Output the [X, Y] coordinate of the center of the cell containing the given text.  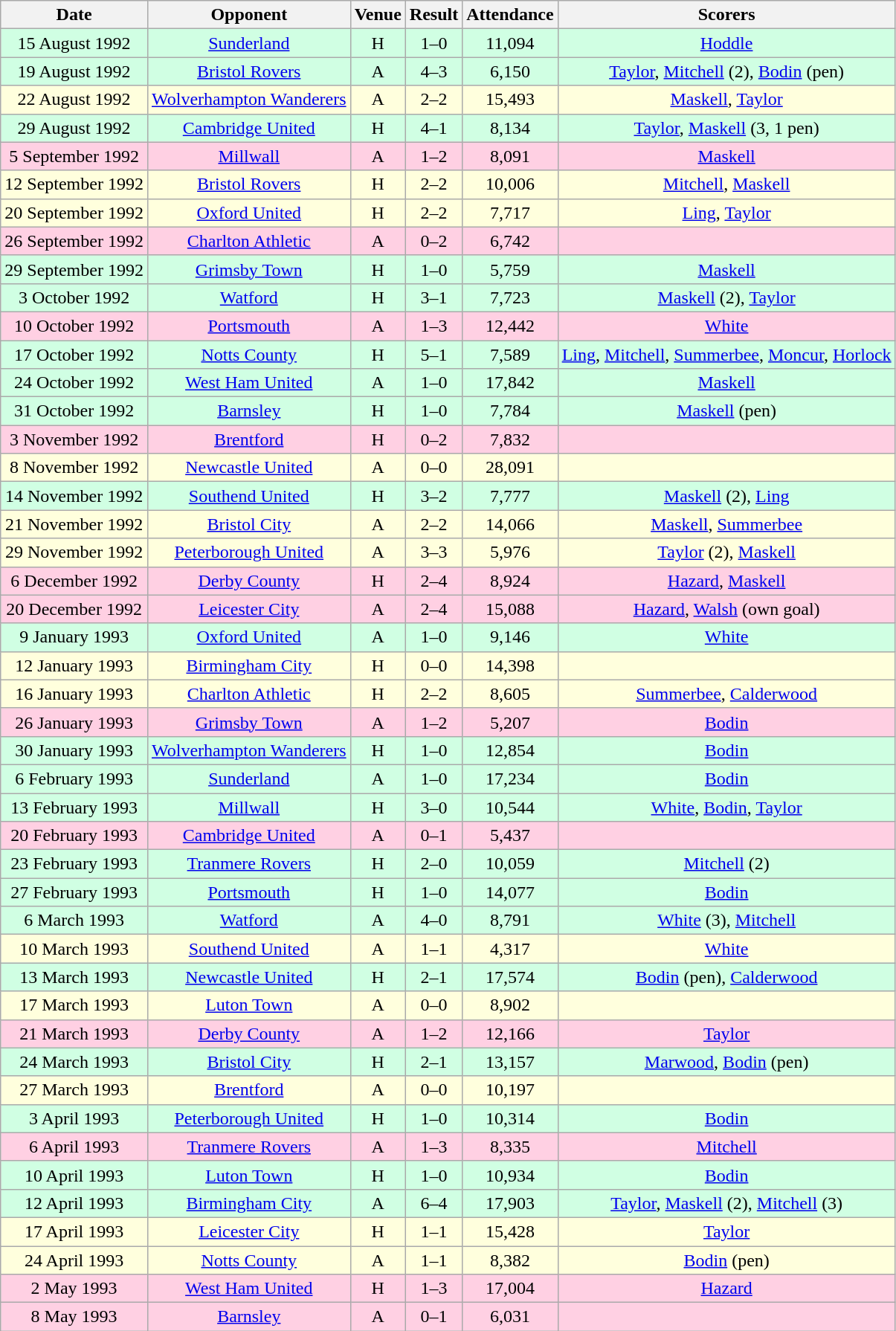
8,902 [510, 1005]
White, Bodin, Taylor [726, 807]
21 November 1992 [74, 524]
13 February 1993 [74, 807]
8,134 [510, 128]
20 September 1992 [74, 213]
Hoddle [726, 43]
3 November 1992 [74, 439]
14,398 [510, 665]
10,197 [510, 1090]
6 December 1992 [74, 581]
Hazard [726, 1289]
Taylor (2), Maskell [726, 552]
Marwood, Bodin (pen) [726, 1062]
20 December 1992 [74, 609]
10,934 [510, 1175]
10,544 [510, 807]
3–1 [434, 297]
Attendance [510, 15]
6–4 [434, 1203]
12,854 [510, 750]
30 January 1993 [74, 750]
White (3), Mitchell [726, 921]
17,234 [510, 779]
17,004 [510, 1289]
4–1 [434, 128]
3 October 1992 [74, 297]
4,317 [510, 949]
17 April 1993 [74, 1231]
12 September 1992 [74, 184]
15,428 [510, 1231]
10 March 1993 [74, 949]
Maskell (2), Ling [726, 496]
Venue [378, 15]
3–0 [434, 807]
Maskell, Summerbee [726, 524]
Ling, Mitchell, Summerbee, Moncur, Horlock [726, 355]
4–0 [434, 921]
15,493 [510, 100]
12 April 1993 [74, 1203]
3–3 [434, 552]
6 February 1993 [74, 779]
8,924 [510, 581]
15 August 1992 [74, 43]
24 April 1993 [74, 1260]
9 January 1993 [74, 637]
4–3 [434, 71]
17,903 [510, 1203]
Mitchell (2) [726, 864]
Result [434, 15]
Taylor, Maskell (3, 1 pen) [726, 128]
13 March 1993 [74, 977]
Maskell (2), Taylor [726, 297]
7,784 [510, 411]
21 March 1993 [74, 1034]
16 January 1993 [74, 694]
17,842 [510, 383]
Opponent [248, 15]
Taylor, Maskell (2), Mitchell (3) [726, 1203]
24 March 1993 [74, 1062]
8,382 [510, 1260]
17,574 [510, 977]
5,976 [510, 552]
Mitchell [726, 1147]
12,166 [510, 1034]
Ling, Taylor [726, 213]
23 February 1993 [74, 864]
Bodin (pen), Calderwood [726, 977]
11,094 [510, 43]
15,088 [510, 609]
Bodin (pen) [726, 1260]
29 September 1992 [74, 269]
2–0 [434, 864]
17 March 1993 [74, 1005]
6,031 [510, 1317]
29 November 1992 [74, 552]
10 October 1992 [74, 326]
Summerbee, Calderwood [726, 694]
7,589 [510, 355]
5,207 [510, 722]
6 March 1993 [74, 921]
12,442 [510, 326]
14,077 [510, 892]
8,605 [510, 694]
7,777 [510, 496]
5–1 [434, 355]
13,157 [510, 1062]
5 September 1992 [74, 156]
5,437 [510, 836]
24 October 1992 [74, 383]
7,723 [510, 297]
17 October 1992 [74, 355]
5,759 [510, 269]
7,717 [510, 213]
6,150 [510, 71]
14 November 1992 [74, 496]
8 May 1993 [74, 1317]
10,059 [510, 864]
Maskell (pen) [726, 411]
19 August 1992 [74, 71]
Taylor, Mitchell (2), Bodin (pen) [726, 71]
8 November 1992 [74, 468]
8,791 [510, 921]
28,091 [510, 468]
Mitchell, Maskell [726, 184]
27 February 1993 [74, 892]
14,066 [510, 524]
29 August 1992 [74, 128]
8,335 [510, 1147]
12 January 1993 [74, 665]
10,006 [510, 184]
2 May 1993 [74, 1289]
27 March 1993 [74, 1090]
Hazard, Maskell [726, 581]
Maskell, Taylor [726, 100]
31 October 1992 [74, 411]
3–2 [434, 496]
10,314 [510, 1118]
Date [74, 15]
6,742 [510, 241]
26 January 1993 [74, 722]
3 April 1993 [74, 1118]
20 February 1993 [74, 836]
Scorers [726, 15]
10 April 1993 [74, 1175]
26 September 1992 [74, 241]
6 April 1993 [74, 1147]
Hazard, Walsh (own goal) [726, 609]
7,832 [510, 439]
22 August 1992 [74, 100]
8,091 [510, 156]
9,146 [510, 637]
